Return [x, y] of the center of cell containing provided text 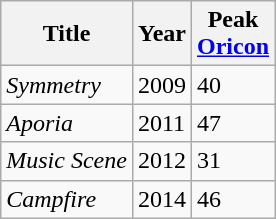
Symmetry [67, 85]
40 [232, 85]
Year [162, 34]
2012 [162, 161]
PeakOricon [232, 34]
46 [232, 199]
Title [67, 34]
31 [232, 161]
Aporia [67, 123]
2014 [162, 199]
Music Scene [67, 161]
47 [232, 123]
2009 [162, 85]
Campfire [67, 199]
2011 [162, 123]
